Capture the cell that displays the provided text and extract its [X, Y] central coordinate. 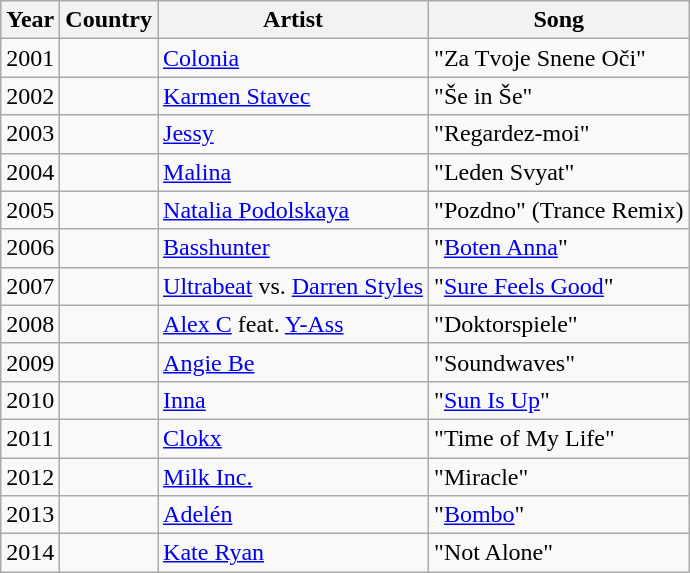
"Pozdno" (Trance Remix) [559, 210]
2013 [30, 515]
Karmen Stavec [294, 96]
2009 [30, 362]
2001 [30, 58]
2003 [30, 134]
"Regardez-moi" [559, 134]
Inna [294, 400]
"Bombo" [559, 515]
Artist [294, 20]
Adelén [294, 515]
Kate Ryan [294, 553]
Country [109, 20]
Colonia [294, 58]
"Soundwaves" [559, 362]
Ultrabeat vs. Darren Styles [294, 286]
2014 [30, 553]
Angie Be [294, 362]
"Sun Is Up" [559, 400]
Malina [294, 172]
"Miracle" [559, 477]
Jessy [294, 134]
Milk Inc. [294, 477]
"Za Tvoje Snene Oči" [559, 58]
"Leden Svyat" [559, 172]
"Doktorspiele" [559, 324]
"Boten Anna" [559, 248]
"Še in Še" [559, 96]
2012 [30, 477]
"Time of My Life" [559, 438]
2008 [30, 324]
"Sure Feels Good" [559, 286]
2010 [30, 400]
Basshunter [294, 248]
Clokx [294, 438]
2004 [30, 172]
2006 [30, 248]
Year [30, 20]
2002 [30, 96]
2011 [30, 438]
2007 [30, 286]
Song [559, 20]
Natalia Podolskaya [294, 210]
2005 [30, 210]
Alex C feat. Y-Ass [294, 324]
"Not Alone" [559, 553]
